Find where the given text appears and provide that cell's center as [x, y] coordinate. 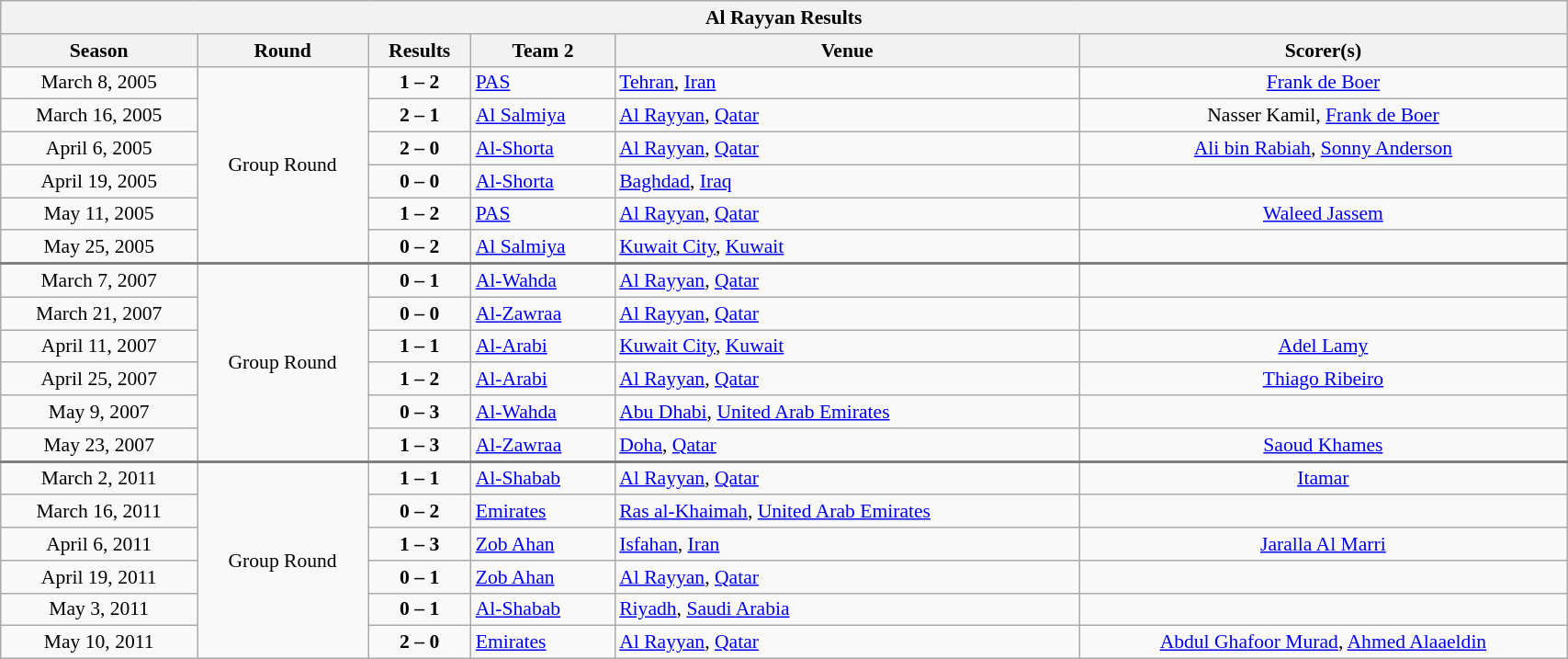
March 7, 2007 [99, 280]
Doha, Qatar [847, 445]
Ali bin Rabiah, Sonny Anderson [1323, 149]
April 25, 2007 [99, 380]
Thiago Ribeiro [1323, 380]
Saoud Khames [1323, 445]
Tehran, Iran [847, 83]
May 25, 2005 [99, 247]
May 10, 2011 [99, 642]
April 19, 2011 [99, 577]
Nasser Kamil, Frank de Boer [1323, 116]
Ras al-Khaimah, United Arab Emirates [847, 512]
Al Rayyan Results [784, 17]
March 21, 2007 [99, 313]
May 11, 2005 [99, 214]
April 11, 2007 [99, 347]
2 – 1 [420, 116]
April 19, 2005 [99, 181]
March 16, 2005 [99, 116]
March 2, 2011 [99, 478]
March 8, 2005 [99, 83]
Adel Lamy [1323, 347]
0 – 3 [420, 412]
April 6, 2011 [99, 544]
Season [99, 51]
Round [283, 51]
Team 2 [543, 51]
Abu Dhabi, United Arab Emirates [847, 412]
Waleed Jassem [1323, 214]
Jaralla Al Marri [1323, 544]
Isfahan, Iran [847, 544]
Abdul Ghafoor Murad, Ahmed Alaaeldin [1323, 642]
Itamar [1323, 478]
Frank de Boer [1323, 83]
April 6, 2005 [99, 149]
Riyadh, Saudi Arabia [847, 609]
May 9, 2007 [99, 412]
Venue [847, 51]
May 23, 2007 [99, 445]
Scorer(s) [1323, 51]
March 16, 2011 [99, 512]
Results [420, 51]
May 3, 2011 [99, 609]
Baghdad, Iraq [847, 181]
